Return (x, y) of the center of cell containing provided text 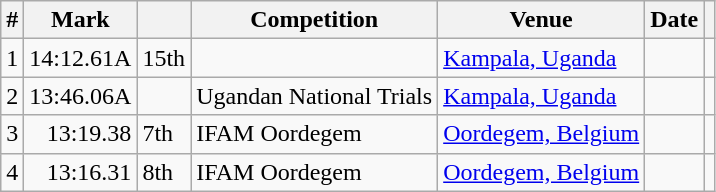
Ugandan National Trials (314, 96)
Venue (542, 20)
14:12.61A (80, 58)
8th (164, 172)
2 (12, 96)
3 (12, 134)
15th (164, 58)
Mark (80, 20)
# (12, 20)
1 (12, 58)
4 (12, 172)
13:16.31 (80, 172)
7th (164, 134)
13:19.38 (80, 134)
13:46.06A (80, 96)
Competition (314, 20)
Date (674, 20)
